Capture the cell that displays the provided text and extract its (X, Y) central coordinate. 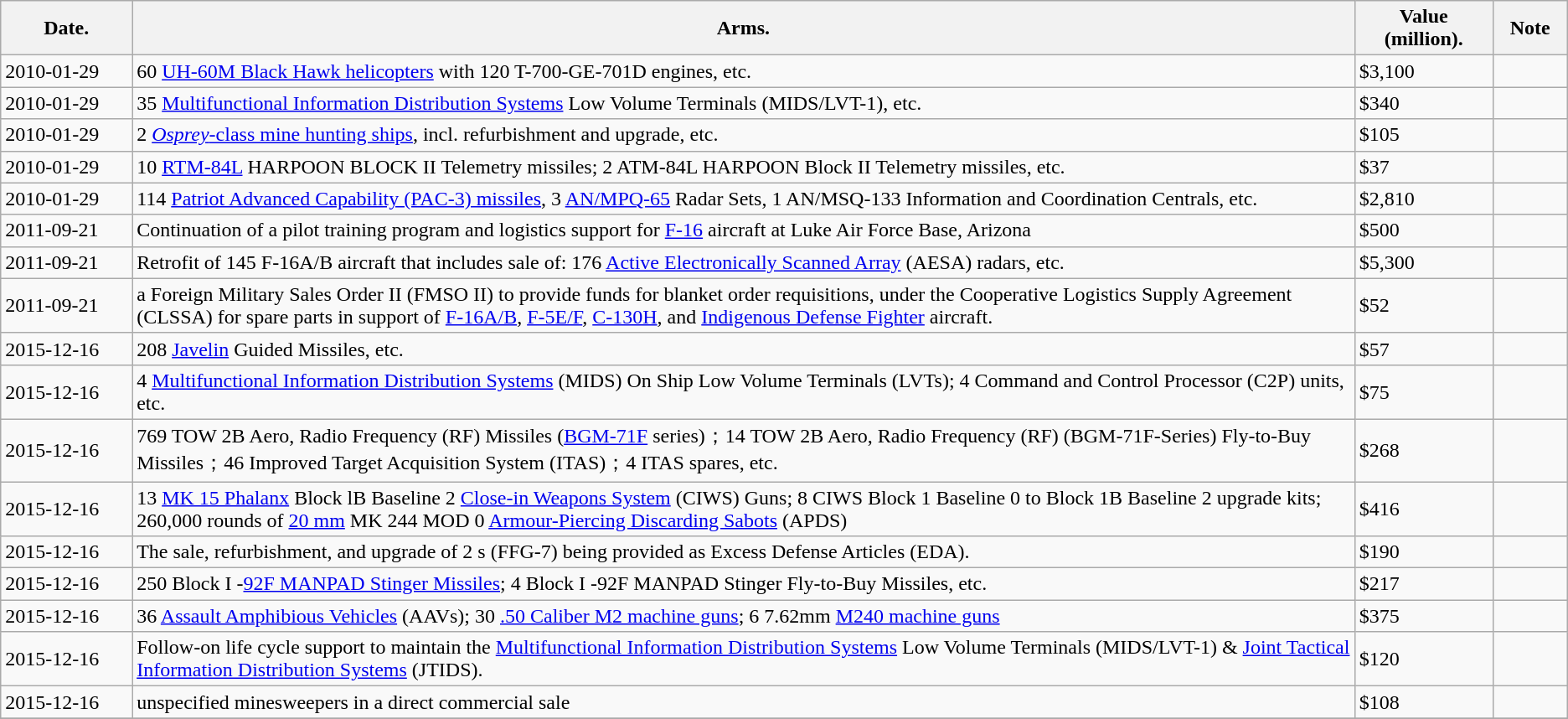
10 RTM-84L HARPOON BLOCK II Telemetry missiles; 2 ATM-84L HARPOON Block II Telemetry missiles, etc. (744, 167)
$57 (1424, 349)
$340 (1424, 103)
Continuation of a pilot training program and logistics support for F-16 aircraft at Luke Air Force Base, Arizona (744, 230)
Retrofit of 145 F-16A/B aircraft that includes sale of: 176 Active Electronically Scanned Array (AESA) radars, etc. (744, 262)
$416 (1424, 508)
60 UH-60M Black Hawk helicopters with 120 T-700-GE-701D engines, etc. (744, 71)
$268 (1424, 450)
250 Block I -92F MANPAD Stinger Missiles; 4 Block I -92F MANPAD Stinger Fly-to-Buy Missiles, etc. (744, 584)
Date. (67, 28)
$500 (1424, 230)
$2,810 (1424, 199)
35 Multifunctional Information Distribution Systems Low Volume Terminals (MIDS/LVT-1), etc. (744, 103)
$190 (1424, 552)
Note (1529, 28)
unspecified minesweepers in a direct commercial sale (744, 702)
114 Patriot Advanced Capability (PAC-3) missiles, 3 AN/MPQ-65 Radar Sets, 1 AN/MSQ-133 Information and Coordination Centrals, etc. (744, 199)
2 Osprey-class mine hunting ships, incl. refurbishment and upgrade, etc. (744, 135)
208 Javelin Guided Missiles, etc. (744, 349)
$75 (1424, 392)
Value (million). (1424, 28)
The sale, refurbishment, and upgrade of 2 s (FFG-7) being provided as Excess Defense Articles (EDA). (744, 552)
$120 (1424, 659)
$37 (1424, 167)
$105 (1424, 135)
Arms. (744, 28)
36 Assault Amphibious Vehicles (AAVs); 30 .50 Caliber M2 machine guns; 6 7.62mm M240 machine guns (744, 616)
$5,300 (1424, 262)
$3,100 (1424, 71)
$52 (1424, 305)
$108 (1424, 702)
4 Multifunctional Information Distribution Systems (MIDS) On Ship Low Volume Terminals (LVTs); 4 Command and Control Processor (C2P) units, etc. (744, 392)
$375 (1424, 616)
$217 (1424, 584)
